Locate the cell with the specified text and output its (x, y) center coordinate. 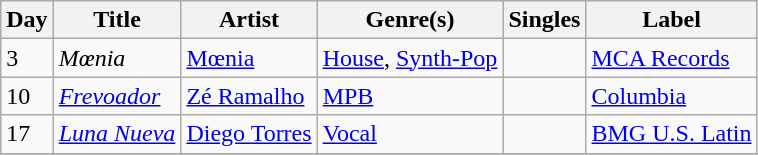
Artist (249, 20)
Genre(s) (410, 20)
Singles (544, 20)
3 (27, 58)
Title (117, 20)
10 (27, 96)
Zé Ramalho (249, 96)
MPB (410, 96)
Label (672, 20)
Columbia (672, 96)
BMG U.S. Latin (672, 134)
Diego Torres (249, 134)
Vocal (410, 134)
MCA Records (672, 58)
House, Synth-Pop (410, 58)
Luna Nueva (117, 134)
Frevoador (117, 96)
17 (27, 134)
Day (27, 20)
